Search for the cell housing the specified text and yield its [X, Y] center coordinate. 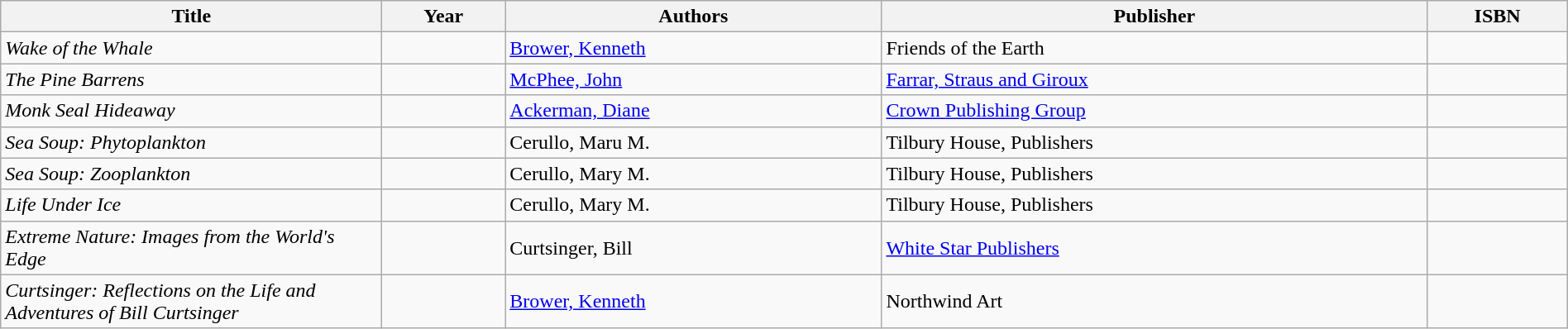
Cerullo, Maru M. [693, 142]
Publisher [1154, 17]
White Star Publishers [1154, 248]
Ackerman, Diane [693, 111]
Authors [693, 17]
Sea Soup: Zooplankton [192, 174]
The Pine Barrens [192, 79]
Wake of the Whale [192, 48]
Friends of the Earth [1154, 48]
Extreme Nature: Images from the World's Edge [192, 248]
Sea Soup: Phytoplankton [192, 142]
Curtsinger, Bill [693, 248]
McPhee, John [693, 79]
Curtsinger: Reflections on the Life and Adventures of Bill Curtsinger [192, 301]
Life Under Ice [192, 205]
Year [443, 17]
Northwind Art [1154, 301]
Monk Seal Hideaway [192, 111]
ISBN [1497, 17]
Crown Publishing Group [1154, 111]
Title [192, 17]
Farrar, Straus and Giroux [1154, 79]
